Search for the cell housing the specified text and yield its (X, Y) center coordinate. 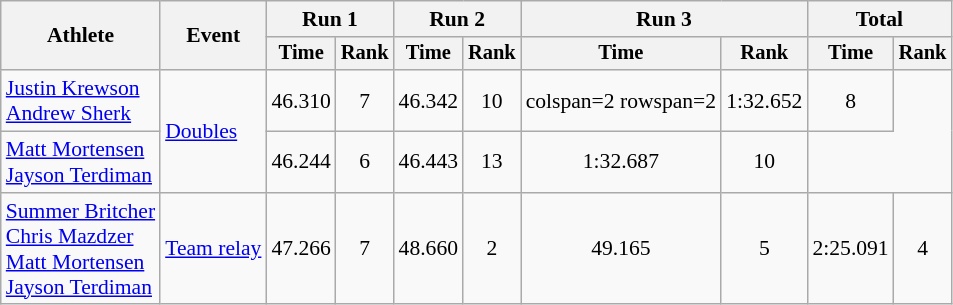
2 (492, 249)
Run 3 (664, 19)
46.342 (428, 100)
1:32.687 (622, 162)
Total (879, 19)
2:25.091 (850, 249)
1:32.652 (764, 100)
46.244 (300, 162)
Summer BritcherChris MazdzerMatt MortensenJayson Terdiman (80, 249)
Team relay (213, 249)
47.266 (300, 249)
48.660 (428, 249)
46.310 (300, 100)
8 (850, 100)
5 (764, 249)
49.165 (622, 249)
46.443 (428, 162)
6 (365, 162)
Event (213, 36)
colspan=2 rowspan=2 (622, 100)
Doubles (213, 131)
4 (923, 249)
13 (492, 162)
Matt MortensenJayson Terdiman (80, 162)
Run 1 (330, 19)
Justin KrewsonAndrew Sherk (80, 100)
Athlete (80, 36)
Run 2 (458, 19)
